Output the (X, Y) coordinate of the center of the cell containing the given text.  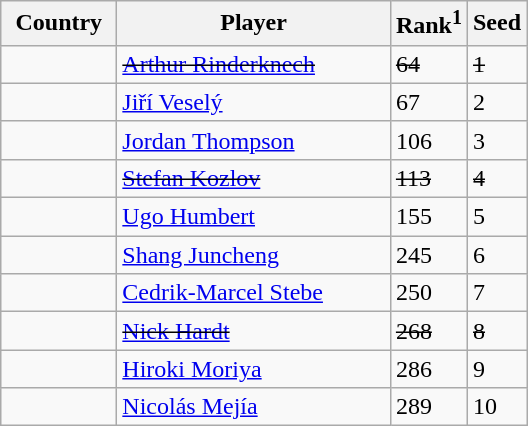
Country (59, 24)
8 (496, 331)
Nick Hardt (254, 331)
3 (496, 140)
250 (428, 293)
4 (496, 178)
Player (254, 24)
155 (428, 217)
10 (496, 407)
Jordan Thompson (254, 140)
289 (428, 407)
268 (428, 331)
Ugo Humbert (254, 217)
Rank1 (428, 24)
64 (428, 64)
Shang Juncheng (254, 255)
6 (496, 255)
106 (428, 140)
7 (496, 293)
2 (496, 102)
Stefan Kozlov (254, 178)
Jiří Veselý (254, 102)
5 (496, 217)
67 (428, 102)
1 (496, 64)
245 (428, 255)
113 (428, 178)
Seed (496, 24)
9 (496, 369)
286 (428, 369)
Hiroki Moriya (254, 369)
Arthur Rinderknech (254, 64)
Nicolás Mejía (254, 407)
Cedrik-Marcel Stebe (254, 293)
